Search for the cell housing the specified text and yield its [X, Y] center coordinate. 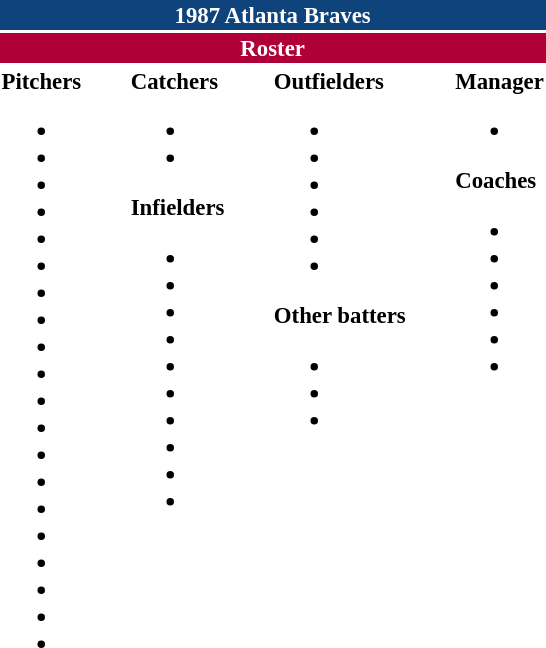
Roster [272, 48]
1987 Atlanta Braves [272, 15]
